Extract the (x, y) coordinate from the center of the cell holding the provided text.  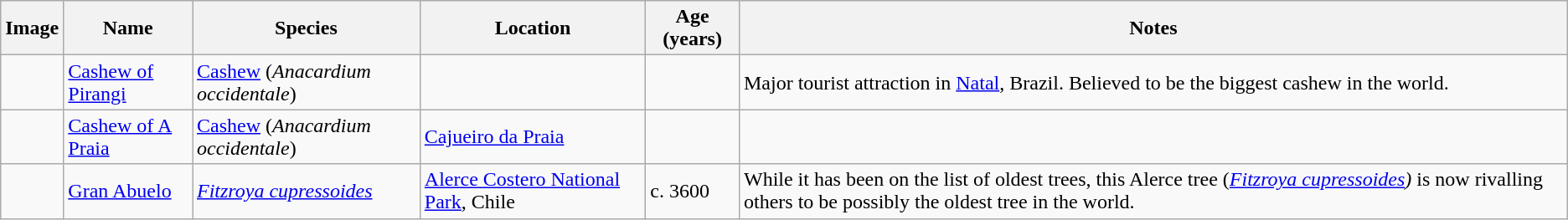
Age (years) (693, 28)
Gran Abuelo (128, 191)
Major tourist attraction in Natal, Brazil. Believed to be the biggest cashew in the world. (1153, 82)
Cashew of A Praia (128, 137)
Notes (1153, 28)
Name (128, 28)
c. 3600 (693, 191)
Species (307, 28)
Fitzroya cupressoides (307, 191)
Location (533, 28)
Alerce Costero National Park, Chile (533, 191)
Cajueiro da Praia (533, 137)
Cashew of Pirangi (128, 82)
Image (32, 28)
